Scan for the cell matching the given text and deliver its [X, Y] coordinate at center. 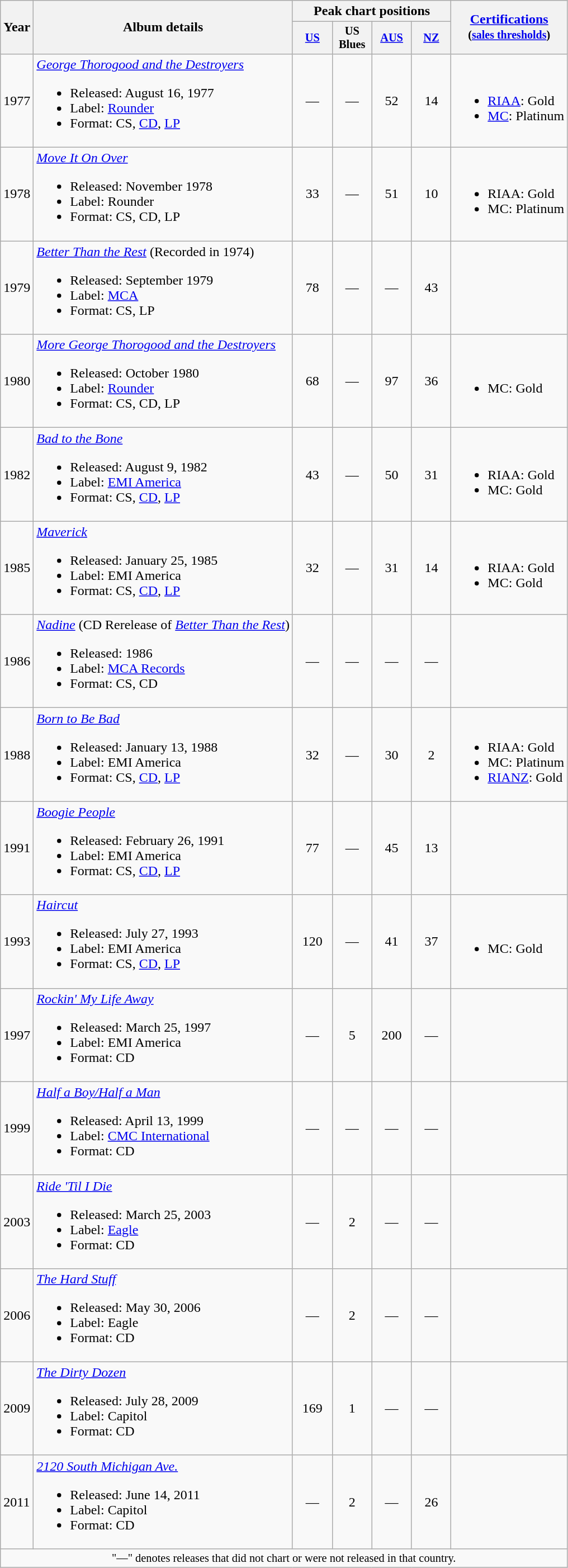
36 [432, 381]
Boogie PeopleReleased: February 26, 1991Label: EMI AmericaFormat: CS, CD, LP [163, 848]
2120 South Michigan Ave.Released: June 14, 2011Label: CapitolFormat: CD [163, 1502]
50 [391, 474]
Move It On OverReleased: November 1978Label: RounderFormat: CS, CD, LP [163, 195]
The Hard StuffReleased: May 30, 2006Label: EagleFormat: CD [163, 1315]
1986 [17, 661]
1985 [17, 568]
Better Than the Rest (Recorded in 1974)Released: September 1979Label: MCAFormat: CS, LP [163, 287]
200 [391, 1035]
MaverickReleased: January 25, 1985Label: EMI AmericaFormat: CS, CD, LP [163, 568]
37 [432, 942]
1999 [17, 1128]
NZ [432, 38]
AUS [391, 38]
77 [312, 848]
169 [312, 1408]
52 [391, 101]
5 [352, 1035]
2003 [17, 1221]
1993 [17, 942]
Rockin' My Life AwayReleased: March 25, 1997Label: EMI AmericaFormat: CD [163, 1035]
2011 [17, 1502]
2009 [17, 1408]
97 [391, 381]
30 [391, 755]
Album details [163, 27]
Year [17, 27]
HaircutReleased: July 27, 1993Label: EMI AmericaFormat: CS, CD, LP [163, 942]
1988 [17, 755]
1978 [17, 195]
Born to Be BadReleased: January 13, 1988Label: EMI AmericaFormat: CS, CD, LP [163, 755]
68 [312, 381]
1982 [17, 474]
26 [432, 1502]
2006 [17, 1315]
More George Thorogood and the DestroyersReleased: October 1980Label: RounderFormat: CS, CD, LP [163, 381]
1997 [17, 1035]
US Blues [352, 38]
RIAA: GoldMC: PlatinumRIANZ: Gold [509, 755]
78 [312, 287]
1 [352, 1408]
1977 [17, 101]
Bad to the BoneReleased: August 9, 1982Label: EMI AmericaFormat: CS, CD, LP [163, 474]
45 [391, 848]
Nadine (CD Rerelease of Better Than the Rest)Released: 1986Label: MCA RecordsFormat: CS, CD [163, 661]
Certifications(sales thresholds) [509, 27]
Ride 'Til I DieReleased: March 25, 2003Label: EagleFormat: CD [163, 1221]
Peak chart positions [371, 11]
US [312, 38]
51 [391, 195]
41 [391, 942]
1980 [17, 381]
33 [312, 195]
George Thorogood and the DestroyersReleased: August 16, 1977Label: RounderFormat: CS, CD, LP [163, 101]
120 [312, 942]
1991 [17, 848]
"—" denotes releases that did not chart or were not released in that country. [284, 1558]
13 [432, 848]
The Dirty DozenReleased: July 28, 2009Label: CapitolFormat: CD [163, 1408]
10 [432, 195]
Half a Boy/Half a ManReleased: April 13, 1999Label: CMC InternationalFormat: CD [163, 1128]
1979 [17, 287]
